Identify which cell holds the provided text, then report its (x, y) central coordinate. 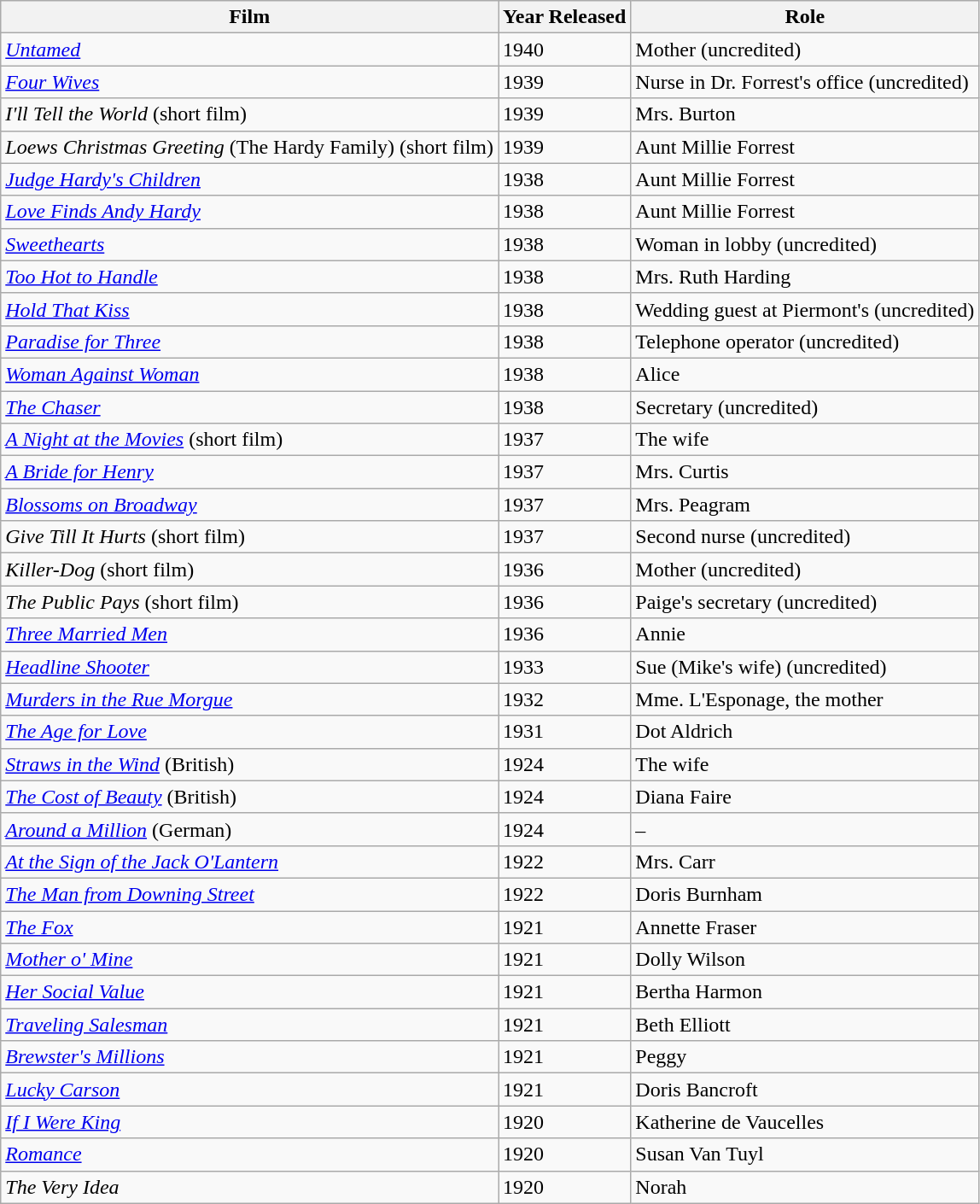
Peggy (805, 1057)
Film (249, 17)
Paradise for Three (249, 342)
Mrs. Peagram (805, 505)
Telephone operator (uncredited) (805, 342)
Second nurse (uncredited) (805, 537)
Romance (249, 1154)
Judge Hardy's Children (249, 179)
Dot Aldrich (805, 732)
Three Married Men (249, 634)
Four Wives (249, 82)
Woman Against Woman (249, 374)
I'll Tell the World (short film) (249, 114)
Norah (805, 1187)
– (805, 829)
Mrs. Ruth Harding (805, 277)
Too Hot to Handle (249, 277)
The Age for Love (249, 732)
If I Were King (249, 1122)
Sue (Mike's wife) (uncredited) (805, 667)
Give Till It Hurts (short film) (249, 537)
Annie (805, 634)
The Man from Downing Street (249, 894)
Headline Shooter (249, 667)
Diana Faire (805, 797)
Wedding guest at Piermont's (uncredited) (805, 309)
Killer-Dog (short film) (249, 570)
Brewster's Millions (249, 1057)
Katherine de Vaucelles (805, 1122)
Bertha Harmon (805, 992)
Mrs. Curtis (805, 472)
Alice (805, 374)
Murders in the Rue Morgue (249, 699)
The Fox (249, 926)
Loews Christmas Greeting (The Hardy Family) (short film) (249, 147)
1940 (565, 50)
The Public Pays (short film) (249, 602)
Mrs. Burton (805, 114)
Susan Van Tuyl (805, 1154)
Traveling Salesman (249, 1025)
Role (805, 17)
Year Released (565, 17)
Mme. L'Esponage, the mother (805, 699)
Secretary (uncredited) (805, 407)
Annette Fraser (805, 926)
Untamed (249, 50)
Beth Elliott (805, 1025)
1932 (565, 699)
At the Sign of the Jack O'Lantern (249, 862)
Blossoms on Broadway (249, 505)
Around a Million (German) (249, 829)
Mrs. Carr (805, 862)
Hold That Kiss (249, 309)
Straws in the Wind (British) (249, 764)
Love Finds Andy Hardy (249, 212)
1931 (565, 732)
Lucky Carson (249, 1090)
Woman in lobby (uncredited) (805, 244)
Doris Burnham (805, 894)
The Chaser (249, 407)
A Bride for Henry (249, 472)
Nurse in Dr. Forrest's office (uncredited) (805, 82)
Dolly Wilson (805, 960)
1933 (565, 667)
Mother o' Mine (249, 960)
Doris Bancroft (805, 1090)
Sweethearts (249, 244)
A Night at the Movies (short film) (249, 440)
The Very Idea (249, 1187)
Paige's secretary (uncredited) (805, 602)
Her Social Value (249, 992)
The Cost of Beauty (British) (249, 797)
